Determine the (x, y) coordinate at the center of the cell enclosing the given text.  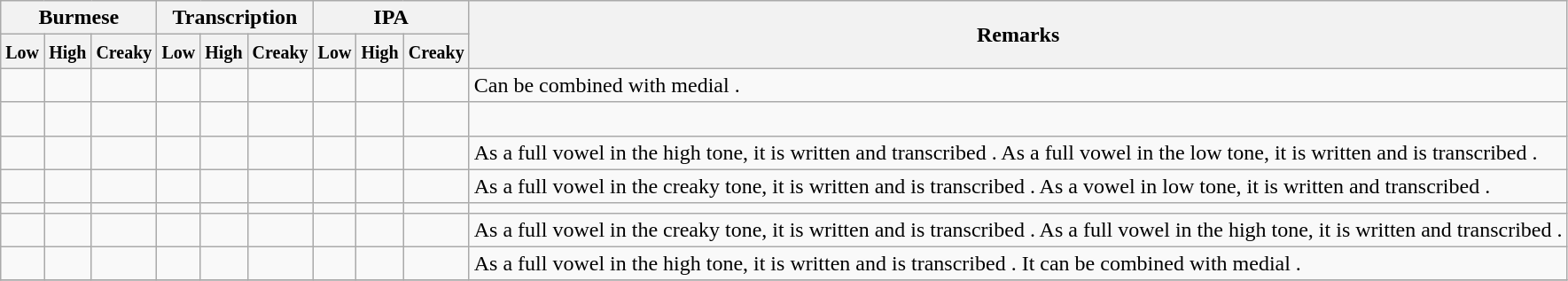
As a full vowel in the creaky tone, it is written and is transcribed . As a vowel in low tone, it is written and transcribed . (1018, 186)
Can be combined with medial . (1018, 85)
Burmese (79, 18)
As a full vowel in the high tone, it is written and transcribed . As a full vowel in the low tone, it is written and is transcribed . (1018, 152)
Remarks (1018, 35)
Transcription (235, 18)
As a full vowel in the creaky tone, it is written and is transcribed . As a full vowel in the high tone, it is written and transcribed . (1018, 230)
As a full vowel in the high tone, it is written and is transcribed . It can be combined with medial . (1018, 263)
IPA (391, 18)
